Search for the cell housing the specified text and yield its (X, Y) center coordinate. 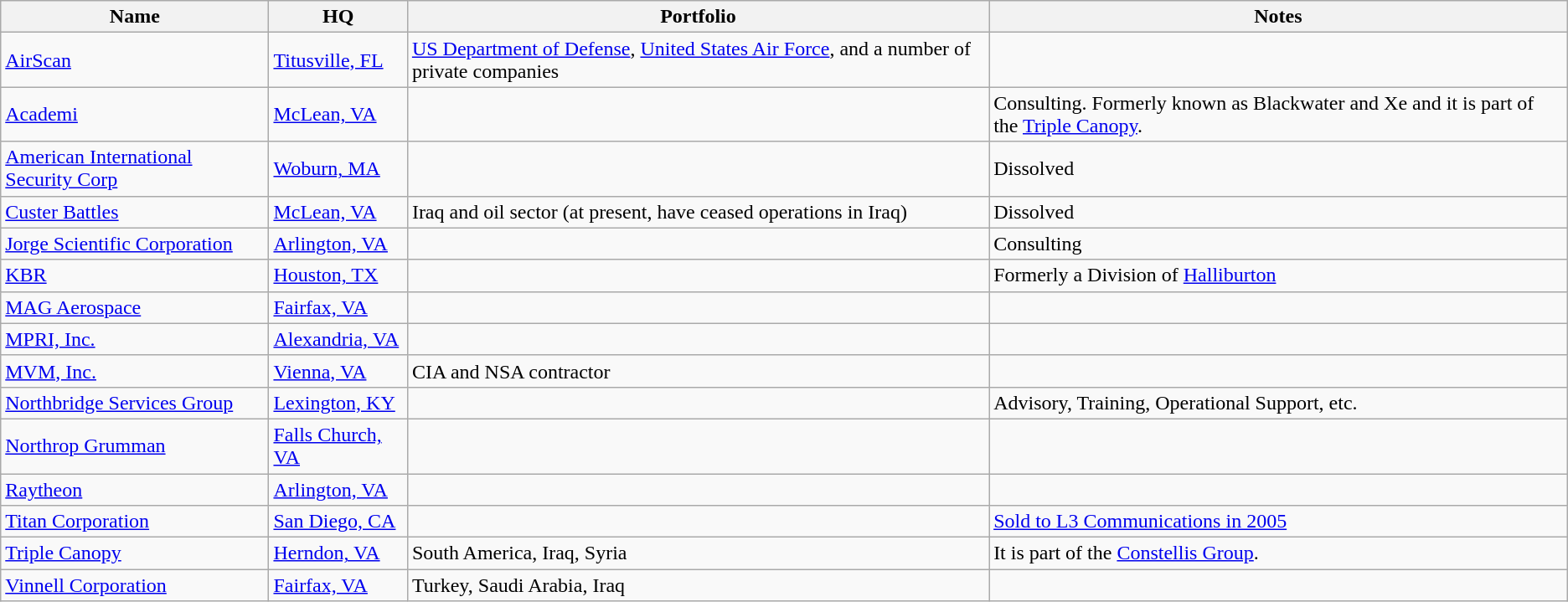
Consulting. Formerly known as Blackwater and Xe and it is part of the Triple Canopy. (1278, 114)
Triple Canopy (135, 553)
Custer Battles (135, 212)
Iraq and oil sector (at present, have ceased operations in Iraq) (698, 212)
Formerly a Division of Halliburton (1278, 275)
Consulting (1278, 244)
AirScan (135, 60)
Sold to L3 Communications in 2005 (1278, 522)
Raytheon (135, 490)
American International Security Corp (135, 169)
Lexington, KY (338, 403)
US Department of Defense, United States Air Force, and a number of private companies (698, 60)
KBR (135, 275)
South America, Iraq, Syria (698, 553)
MVM, Inc. (135, 371)
San Diego, CA (338, 522)
Advisory, Training, Operational Support, etc. (1278, 403)
Northbridge Services Group (135, 403)
HQ (338, 17)
Alexandria, VA (338, 339)
It is part of the Constellis Group. (1278, 553)
Vinnell Corporation (135, 585)
Vienna, VA (338, 371)
Jorge Scientific Corporation (135, 244)
Woburn, MA (338, 169)
Name (135, 17)
Titusville, FL (338, 60)
Northrop Grumman (135, 445)
MAG Aerospace (135, 307)
Portfolio (698, 17)
Academi (135, 114)
MPRI, Inc. (135, 339)
Turkey, Saudi Arabia, Iraq (698, 585)
Herndon, VA (338, 553)
Titan Corporation (135, 522)
CIA and NSA contractor (698, 371)
Houston, TX (338, 275)
Falls Church, VA (338, 445)
Notes (1278, 17)
